Detect which cell encompasses the target text, then output its [X, Y] center coordinate. 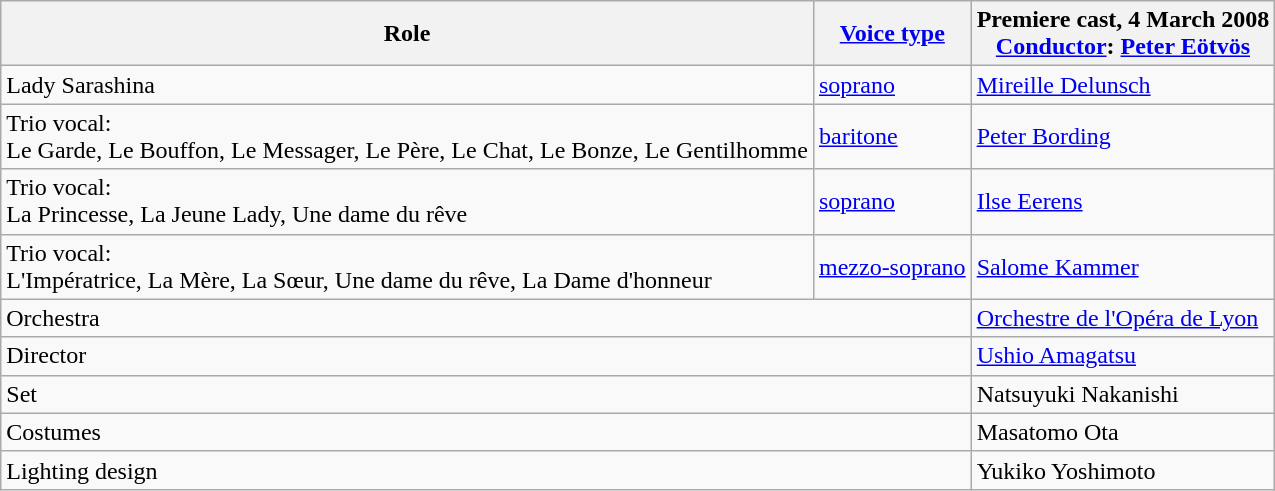
Natsuyuki Nakanishi [1123, 394]
Costumes [486, 432]
Peter Bording [1123, 136]
Premiere cast, 4 March 2008Conductor: Peter Eötvös [1123, 34]
Set [486, 394]
Trio vocal:Le Garde, Le Bouffon, Le Messager, Le Père, Le Chat, Le Bonze, Le Gentilhomme [408, 136]
Salome Kammer [1123, 266]
Role [408, 34]
Trio vocal:La Princesse, La Jeune Lady, Une dame du rêve [408, 202]
Orchestra [486, 318]
Ilse Eerens [1123, 202]
Ushio Amagatsu [1123, 356]
Director [486, 356]
Mireille Delunsch [1123, 85]
Masatomo Ota [1123, 432]
Trio vocal:L'Impératrice, La Mère, La Sœur, Une dame du rêve, La Dame d'honneur [408, 266]
mezzo-soprano [892, 266]
Yukiko Yoshimoto [1123, 470]
baritone [892, 136]
Orchestre de l'Opéra de Lyon [1123, 318]
Lady Sarashina [408, 85]
Voice type [892, 34]
Lighting design [486, 470]
